Scan for the cell matching the given text and deliver its (x, y) coordinate at center. 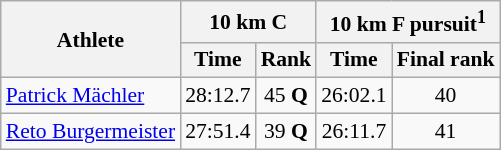
41 (446, 132)
26:11.7 (354, 132)
Rank (286, 60)
27:51.4 (218, 132)
28:12.7 (218, 96)
26:02.1 (354, 96)
39 Q (286, 132)
40 (446, 96)
Athlete (90, 40)
10 km C (248, 22)
Patrick Mächler (90, 96)
10 km F pursuit1 (408, 22)
45 Q (286, 96)
Reto Burgermeister (90, 132)
Final rank (446, 60)
